Extract the (x, y) coordinate from the center of the cell holding the provided text.  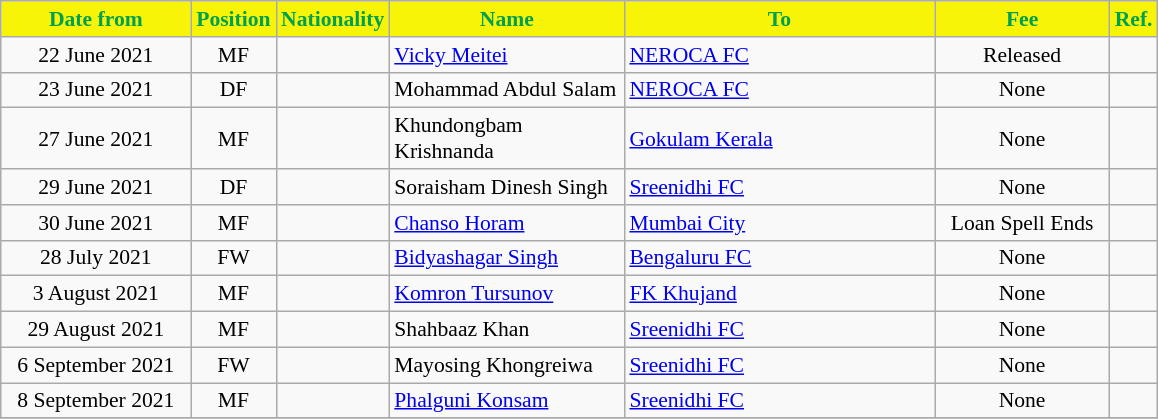
Bengaluru FC (779, 258)
Mayosing Khongreiwa (506, 365)
Ref. (1134, 19)
Vicky Meitei (506, 55)
Soraisham Dinesh Singh (506, 187)
Bidyashagar Singh (506, 258)
Date from (96, 19)
27 June 2021 (96, 138)
22 June 2021 (96, 55)
23 June 2021 (96, 90)
Released (1022, 55)
Mumbai City (779, 223)
3 August 2021 (96, 294)
Nationality (332, 19)
Phalguni Konsam (506, 401)
Komron Tursunov (506, 294)
Name (506, 19)
Chanso Horam (506, 223)
Fee (1022, 19)
6 September 2021 (96, 365)
Shahbaaz Khan (506, 330)
To (779, 19)
8 September 2021 (96, 401)
Position (234, 19)
Khundongbam Krishnanda (506, 138)
Loan Spell Ends (1022, 223)
29 June 2021 (96, 187)
Gokulam Kerala (779, 138)
28 July 2021 (96, 258)
FK Khujand (779, 294)
Mohammad Abdul Salam (506, 90)
29 August 2021 (96, 330)
30 June 2021 (96, 223)
